Find where the given text appears and provide that cell's center as (X, Y) coordinate. 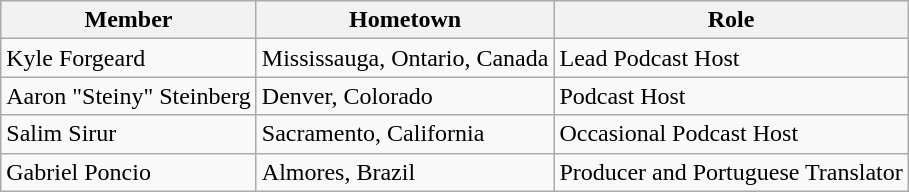
Lead Podcast Host (731, 58)
Occasional Podcast Host (731, 134)
Almores, Brazil (405, 172)
Sacramento, California (405, 134)
Podcast Host (731, 96)
Hometown (405, 20)
Aaron "Steiny" Steinberg (129, 96)
Denver, Colorado (405, 96)
Salim Sirur (129, 134)
Member (129, 20)
Kyle Forgeard (129, 58)
Producer and Portuguese Translator (731, 172)
Role (731, 20)
Mississauga, Ontario, Canada (405, 58)
Gabriel Poncio (129, 172)
